Return [x, y] of the center of cell containing provided text 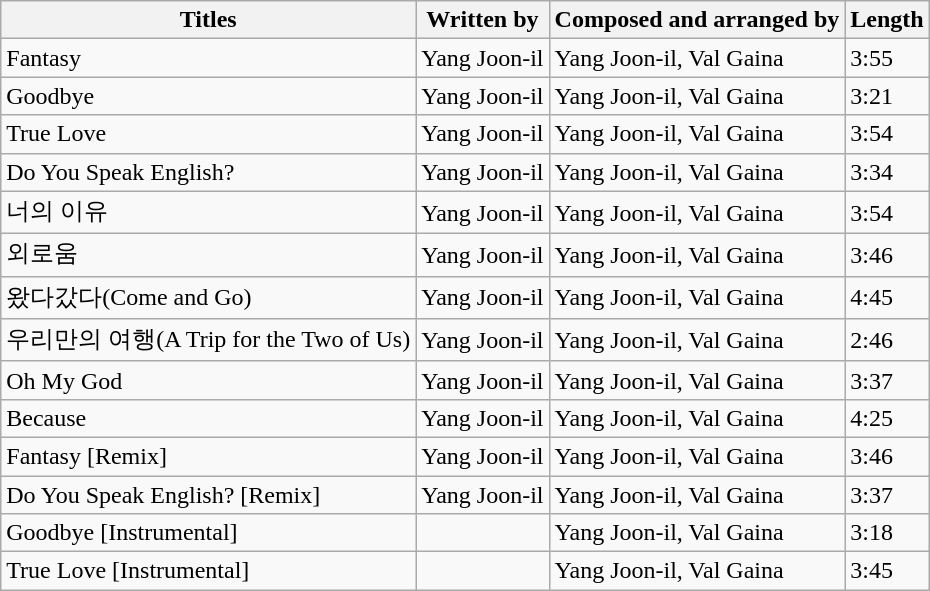
Composed and arranged by [697, 20]
Titles [208, 20]
True Love [Instrumental] [208, 571]
너의 이유 [208, 212]
2:46 [887, 340]
Do You Speak English? [208, 172]
외로움 [208, 256]
3:21 [887, 96]
Length [887, 20]
Fantasy [208, 58]
Goodbye [Instrumental] [208, 533]
4:45 [887, 298]
Oh My God [208, 380]
3:45 [887, 571]
Do You Speak English? [Remix] [208, 495]
왔다갔다(Come and Go) [208, 298]
Fantasy [Remix] [208, 456]
4:25 [887, 418]
3:55 [887, 58]
우리만의 여행(A Trip for the Two of Us) [208, 340]
Because [208, 418]
Goodbye [208, 96]
True Love [208, 134]
Written by [482, 20]
3:34 [887, 172]
3:18 [887, 533]
